Capture the cell that displays the provided text and extract its (x, y) central coordinate. 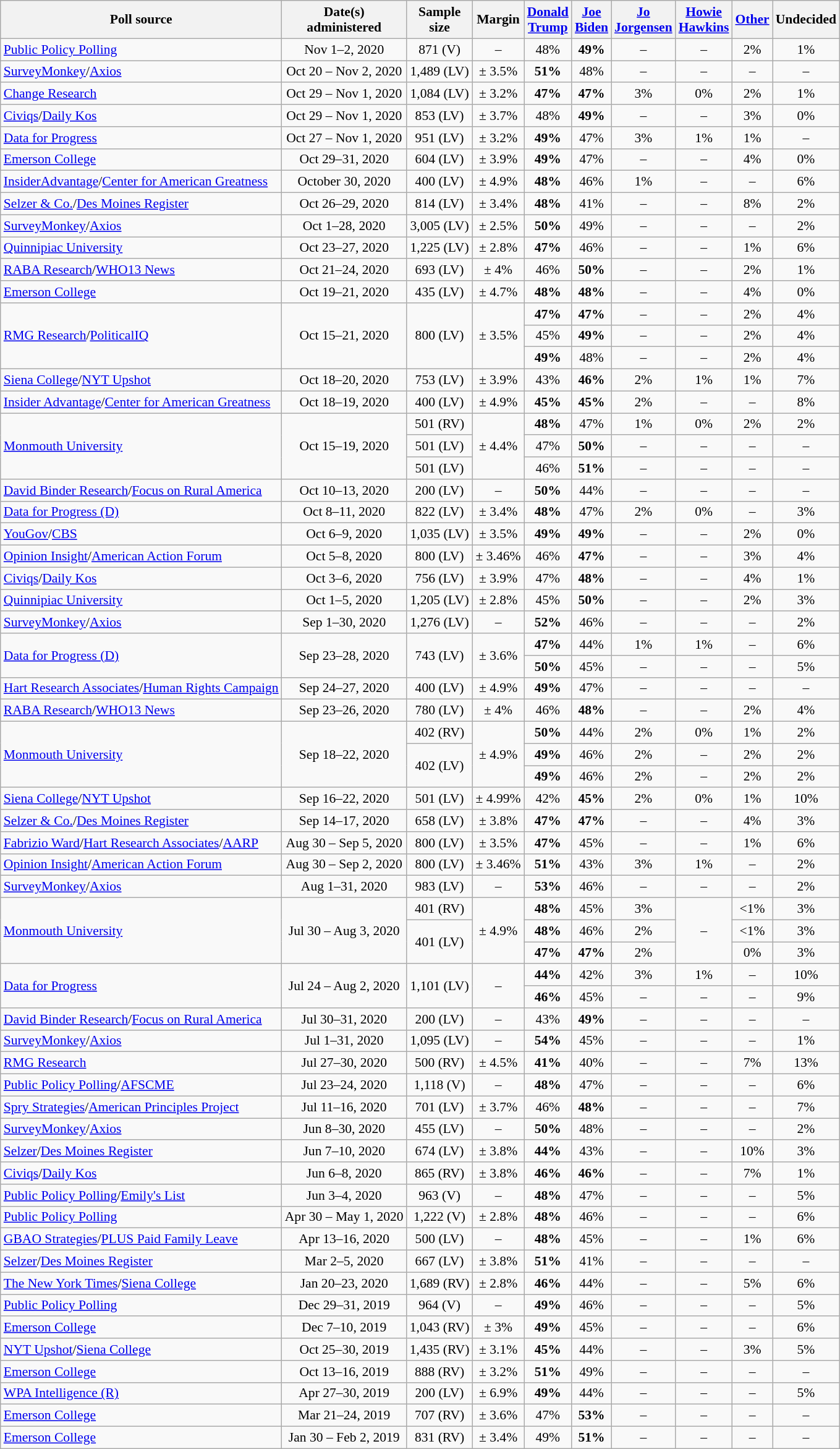
Sep 23–28, 2020 (344, 656)
± 4.7% (498, 292)
888 (RV) (440, 1372)
402 (RV) (440, 733)
Oct 29–31, 2020 (344, 160)
Oct 5–8, 2020 (344, 557)
Aug 1–31, 2020 (344, 887)
Jul 24 – Aug 2, 2020 (344, 986)
Jan 30 – Feb 2, 2019 (344, 1438)
Sep 1–30, 2020 (344, 623)
Jul 27–30, 2020 (344, 1063)
40% (592, 1063)
Change Research (141, 94)
Jun 3–4, 2020 (344, 1195)
963 (V) (440, 1195)
501 (RV) (440, 424)
InsiderAdvantage/Center for American Greatness (141, 182)
Samplesize (440, 20)
RMG Research (141, 1063)
± 3% (498, 1328)
± 2.5% (498, 226)
3,005 (LV) (440, 226)
Spry Strategies/American Principles Project (141, 1107)
964 (V) (440, 1306)
1,222 (V) (440, 1217)
The New York Times/Siena College (141, 1283)
Jul 23–24, 2020 (344, 1085)
YouGov/CBS (141, 534)
500 (LV) (440, 1239)
Jun 6–8, 2020 (344, 1173)
Oct 15–21, 2020 (344, 336)
Public Policy Polling/Emily's List (141, 1195)
1,276 (LV) (440, 623)
401 (LV) (440, 941)
402 (LV) (440, 766)
951 (LV) (440, 138)
Oct 10–13, 2020 (344, 490)
Poll source (141, 20)
604 (LV) (440, 160)
743 (LV) (440, 656)
Jun 8–30, 2020 (344, 1129)
Nov 1–2, 2020 (344, 49)
Oct 3–6, 2020 (344, 578)
500 (RV) (440, 1063)
Sep 23–26, 2020 (344, 711)
Aug 30 – Sep 5, 2020 (344, 843)
Mar 21–24, 2019 (344, 1416)
Apr 13–16, 2020 (344, 1239)
13% (806, 1063)
401 (RV) (440, 909)
Other (752, 20)
Jul 30–31, 2020 (344, 1019)
674 (LV) (440, 1152)
Insider Advantage/Center for American Greatness (141, 402)
667 (LV) (440, 1262)
Jul 1–31, 2020 (344, 1041)
853 (LV) (440, 116)
Oct 25–30, 2019 (344, 1349)
Undecided (806, 20)
1,095 (LV) (440, 1041)
Sep 18–22, 2020 (344, 754)
Oct 18–20, 2020 (344, 380)
1,084 (LV) (440, 94)
Jul 11–16, 2020 (344, 1107)
Oct 1–28, 2020 (344, 226)
Apr 30 – May 1, 2020 (344, 1217)
± 4.5% (498, 1063)
983 (LV) (440, 887)
± 4.99% (498, 799)
707 (RV) (440, 1416)
1,118 (V) (440, 1085)
Hart Research Associates/Human Rights Campaign (141, 688)
Oct 19–21, 2020 (344, 292)
Oct 13–16, 2019 (344, 1372)
52% (548, 623)
Jul 30 – Aug 3, 2020 (344, 931)
DonaldTrump (548, 20)
1,043 (RV) (440, 1328)
Jun 7–10, 2020 (344, 1152)
Jan 20–23, 2020 (344, 1283)
October 30, 2020 (344, 182)
822 (LV) (440, 512)
Oct 6–9, 2020 (344, 534)
JoJorgensen (643, 20)
Fabrizio Ward/Hart Research Associates/AARP (141, 843)
± 6.9% (498, 1393)
Oct 20 – Nov 2, 2020 (344, 72)
Oct 21–24, 2020 (344, 270)
1,101 (LV) (440, 986)
831 (RV) (440, 1438)
Mar 2–5, 2020 (344, 1262)
658 (LV) (440, 821)
Sep 16–22, 2020 (344, 799)
Date(s)administered (344, 20)
WPA Intelligence (R) (141, 1393)
Oct 26–29, 2020 (344, 204)
Oct 1–5, 2020 (344, 601)
Sep 24–27, 2020 (344, 688)
Public Policy Polling/AFSCME (141, 1085)
756 (LV) (440, 578)
1,205 (LV) (440, 601)
1,489 (LV) (440, 72)
Apr 27–30, 2019 (344, 1393)
Oct 8–11, 2020 (344, 512)
1,225 (LV) (440, 248)
693 (LV) (440, 270)
1,035 (LV) (440, 534)
JoeBiden (592, 20)
54% (548, 1041)
Sep 14–17, 2020 (344, 821)
865 (RV) (440, 1173)
1,689 (RV) (440, 1283)
Oct 15–19, 2020 (344, 447)
Dec 29–31, 2019 (344, 1306)
9% (806, 997)
Dec 7–10, 2019 (344, 1328)
753 (LV) (440, 380)
Oct 18–19, 2020 (344, 402)
701 (LV) (440, 1107)
RMG Research/PoliticalIQ (141, 336)
Aug 30 – Sep 2, 2020 (344, 865)
1,435 (RV) (440, 1349)
814 (LV) (440, 204)
435 (LV) (440, 292)
Oct 27 – Nov 1, 2020 (344, 138)
Margin (498, 20)
HowieHawkins (704, 20)
± 4.4% (498, 447)
± 3.1% (498, 1349)
871 (V) (440, 49)
780 (LV) (440, 711)
GBAO Strategies/PLUS Paid Family Leave (141, 1239)
455 (LV) (440, 1129)
Oct 23–27, 2020 (344, 248)
NYT Upshot/Siena College (141, 1349)
